Output the [X, Y] coordinate of the center of the cell containing the given text.  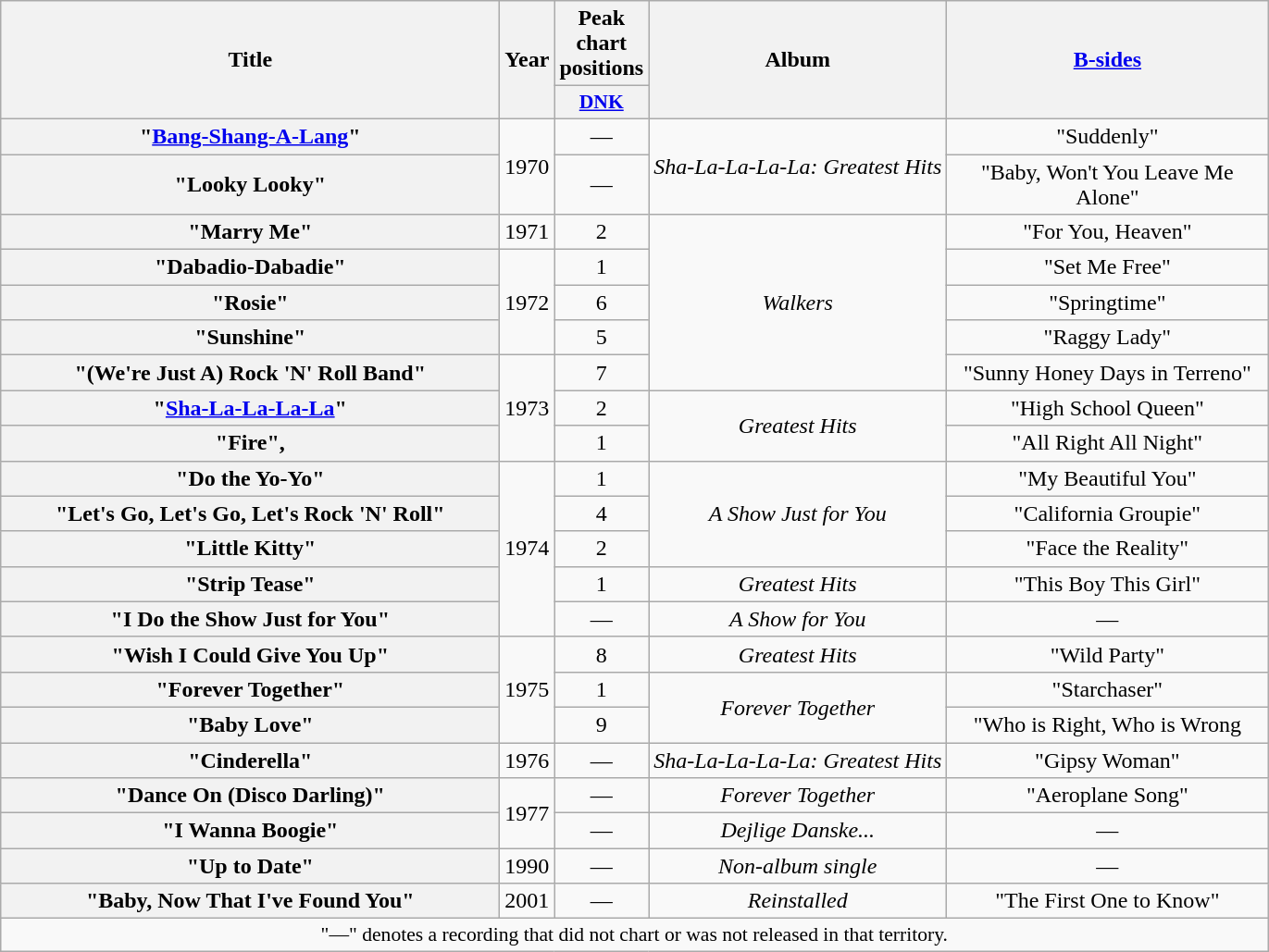
"Springtime" [1107, 303]
A Show Just for You [798, 513]
"All Right All Night" [1107, 443]
DNK [602, 103]
1977 [528, 813]
"The First One to Know" [1107, 901]
"—" denotes a recording that did not chart or was not released in that territory. [635, 935]
"My Beautiful You" [1107, 478]
"Aeroplane Song" [1107, 796]
"Forever Together" [250, 689]
"Looky Looky" [250, 183]
"Starchaser" [1107, 689]
"(We're Just A) Rock 'N' Roll Band" [250, 373]
"Little Kitty" [250, 549]
"Marry Me" [250, 232]
Reinstalled [798, 901]
Peak chart positions [602, 43]
"Do the Yo-Yo" [250, 478]
7 [602, 373]
"Sunny Honey Days in Terreno" [1107, 373]
1975 [528, 689]
4 [602, 513]
"I Do the Show Just for You" [250, 619]
1971 [528, 232]
5 [602, 338]
"Let's Go, Let's Go, Let's Rock 'N' Roll" [250, 513]
"Dance On (Disco Darling)" [250, 796]
1976 [528, 760]
Album [798, 60]
"Bang-Shang-A-Lang" [250, 136]
Non-album single [798, 866]
"This Boy This Girl" [1107, 584]
A Show for You [798, 619]
1990 [528, 866]
"Sha-La-La-La-La" [250, 408]
"Set Me Free" [1107, 267]
"Who is Right, Who is Wrong [1107, 724]
Year [528, 60]
"Wish I Could Give You Up" [250, 654]
"High School Queen" [1107, 408]
"Baby, Won't You Leave Me Alone" [1107, 183]
Title [250, 60]
B-sides [1107, 60]
1974 [528, 549]
6 [602, 303]
"I Wanna Boogie" [250, 831]
"Dabadio-Dabadie" [250, 267]
"Suddenly" [1107, 136]
2001 [528, 901]
"Up to Date" [250, 866]
Dejlige Danske... [798, 831]
"Wild Party" [1107, 654]
9 [602, 724]
"Fire", [250, 443]
1970 [528, 167]
"Gipsy Woman" [1107, 760]
Walkers [798, 303]
"Baby, Now That I've Found You" [250, 901]
"Baby Love" [250, 724]
"Raggy Lady" [1107, 338]
1972 [528, 303]
1973 [528, 408]
"California Groupie" [1107, 513]
"Sunshine" [250, 338]
"Rosie" [250, 303]
"For You, Heaven" [1107, 232]
"Strip Tease" [250, 584]
8 [602, 654]
"Cinderella" [250, 760]
"Face the Reality" [1107, 549]
